Pinpoint the cell where the given text exists, returning its (x, y) midpoint coordinate. 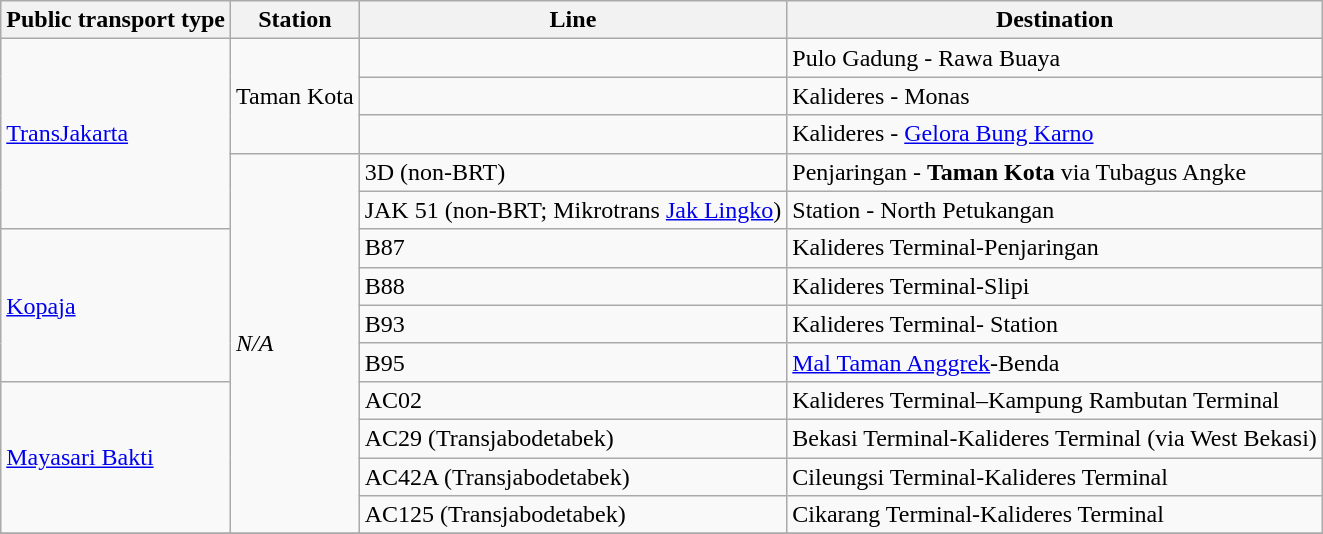
AC125 (Transjabodetabek) (573, 515)
Kalideres Terminal-Slipi (1055, 286)
Mal Taman Anggrek-Benda (1055, 362)
3D (non-BRT) (573, 172)
B88 (573, 286)
Kopaja (116, 305)
Penjaringan - Taman Kota via Tubagus Angke (1055, 172)
Bekasi Terminal-Kalideres Terminal (via West Bekasi) (1055, 438)
Station (294, 20)
Pulo Gadung - Rawa Buaya (1055, 58)
Line (573, 20)
Kalideres Terminal–Kampung Rambutan Terminal (1055, 400)
Destination (1055, 20)
B93 (573, 324)
Mayasari Bakti (116, 457)
AC02 (573, 400)
TransJakarta (116, 134)
AC42A (Transjabodetabek) (573, 477)
Kalideres Terminal- Station (1055, 324)
Station - North Petukangan (1055, 210)
Cileungsi Terminal-Kalideres Terminal (1055, 477)
Public transport type (116, 20)
JAK 51 (non-BRT; Mikrotrans Jak Lingko) (573, 210)
Kalideres Terminal-Penjaringan (1055, 248)
Kalideres - Monas (1055, 96)
Cikarang Terminal-Kalideres Terminal (1055, 515)
B87 (573, 248)
N/A (294, 344)
Kalideres - Gelora Bung Karno (1055, 134)
AC29 (Transjabodetabek) (573, 438)
Taman Kota (294, 96)
B95 (573, 362)
